Extract the (X, Y) coordinate from the center of the cell holding the provided text.  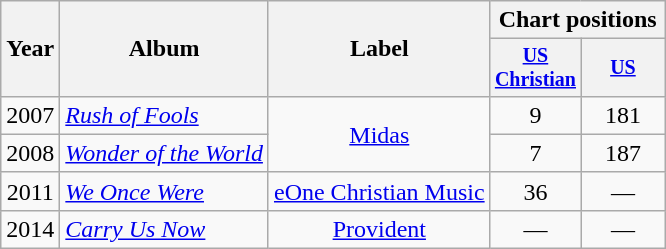
2011 (30, 191)
181 (623, 115)
Album (164, 49)
US (623, 68)
Label (379, 49)
eOne Christian Music (379, 191)
Wonder of the World (164, 153)
9 (536, 115)
36 (536, 191)
Provident (379, 229)
7 (536, 153)
187 (623, 153)
2008 (30, 153)
2007 (30, 115)
Midas (379, 134)
We Once Were (164, 191)
Year (30, 49)
US Christian (536, 68)
2014 (30, 229)
Rush of Fools (164, 115)
Chart positions (578, 20)
Carry Us Now (164, 229)
